Provide the (x, y) coordinate of the cell's center where the given text is located.  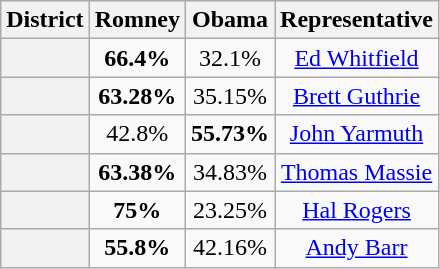
42.8% (137, 134)
34.83% (230, 172)
Hal Rogers (357, 210)
Brett Guthrie (357, 96)
John Yarmuth (357, 134)
42.16% (230, 248)
Representative (357, 20)
32.1% (230, 58)
Andy Barr (357, 248)
Ed Whitfield (357, 58)
63.28% (137, 96)
Obama (230, 20)
66.4% (137, 58)
Thomas Massie (357, 172)
55.8% (137, 248)
35.15% (230, 96)
District (45, 20)
63.38% (137, 172)
23.25% (230, 210)
55.73% (230, 134)
75% (137, 210)
Romney (137, 20)
